Capture the cell that displays the provided text and extract its [x, y] central coordinate. 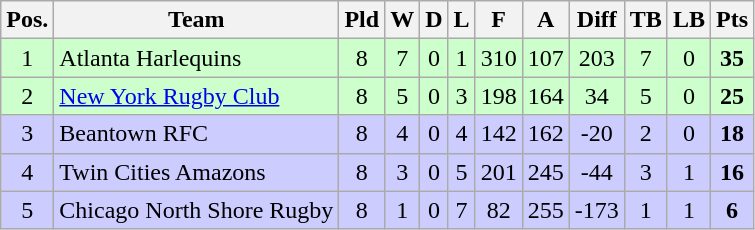
Chicago North Shore Rugby [196, 210]
310 [498, 58]
A [546, 20]
-173 [596, 210]
255 [546, 210]
34 [596, 96]
Diff [596, 20]
245 [546, 172]
-44 [596, 172]
New York Rugby Club [196, 96]
201 [498, 172]
198 [498, 96]
Beantown RFC [196, 134]
L [462, 20]
6 [732, 210]
-20 [596, 134]
Pts [732, 20]
25 [732, 96]
LB [688, 20]
107 [546, 58]
16 [732, 172]
W [402, 20]
162 [546, 134]
Team [196, 20]
142 [498, 134]
F [498, 20]
82 [498, 210]
Atlanta Harlequins [196, 58]
TB [646, 20]
Pld [362, 20]
D [434, 20]
Pos. [28, 20]
164 [546, 96]
35 [732, 58]
18 [732, 134]
Twin Cities Amazons [196, 172]
203 [596, 58]
